Extract the (X, Y) coordinate from the center of the cell holding the provided text.  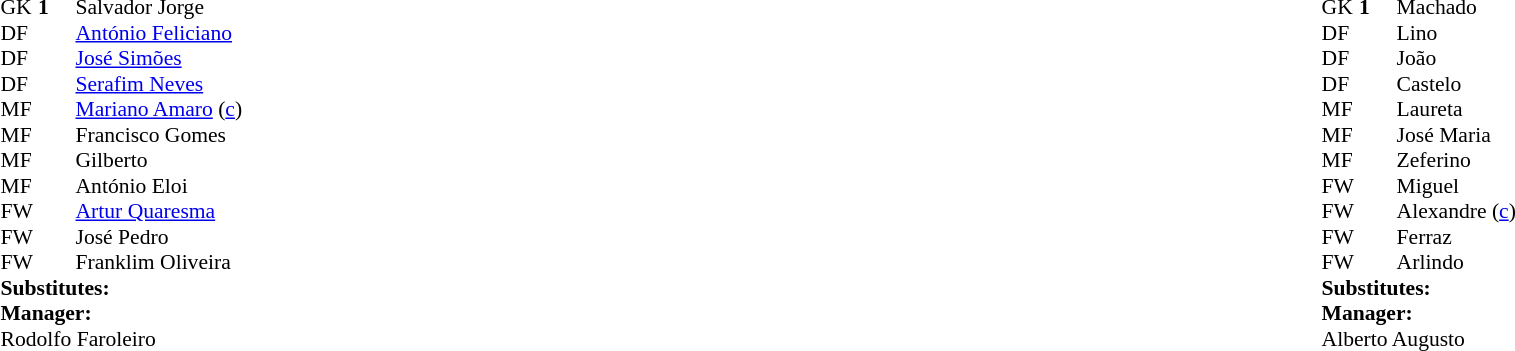
José Simões (160, 59)
António Feliciano (160, 33)
Francisco Gomes (160, 135)
Mariano Amaro (c) (160, 109)
Franklim Oliveira (160, 263)
José Pedro (160, 237)
Gilberto (160, 161)
Manager: (121, 313)
António Eloi (160, 186)
Serafim Neves (160, 84)
Artur Quaresma (160, 211)
Substitutes: (121, 288)
